Locate the cell with the specified text and output its (X, Y) center coordinate. 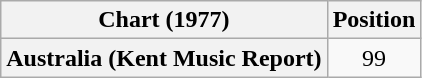
Australia (Kent Music Report) (164, 58)
Position (374, 20)
99 (374, 58)
Chart (1977) (164, 20)
